For the text-containing cell, return its midpoint in [X, Y] coordinate format. 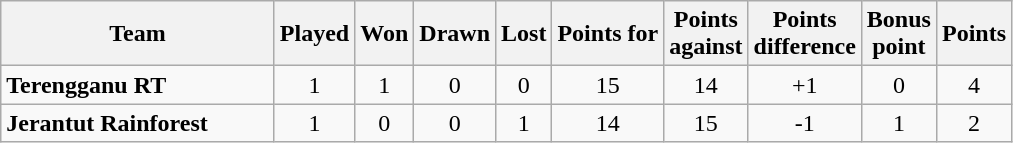
Points [974, 34]
Played [314, 34]
Points for [608, 34]
Drawn [455, 34]
-1 [804, 123]
Lost [524, 34]
Team [138, 34]
+1 [804, 85]
2 [974, 123]
Bonuspoint [898, 34]
Jerantut Rainforest [138, 123]
Pointsagainst [706, 34]
4 [974, 85]
Won [384, 34]
Terengganu RT [138, 85]
Pointsdifference [804, 34]
